From the cell containing the given text, extract its center point as (x, y) coordinate. 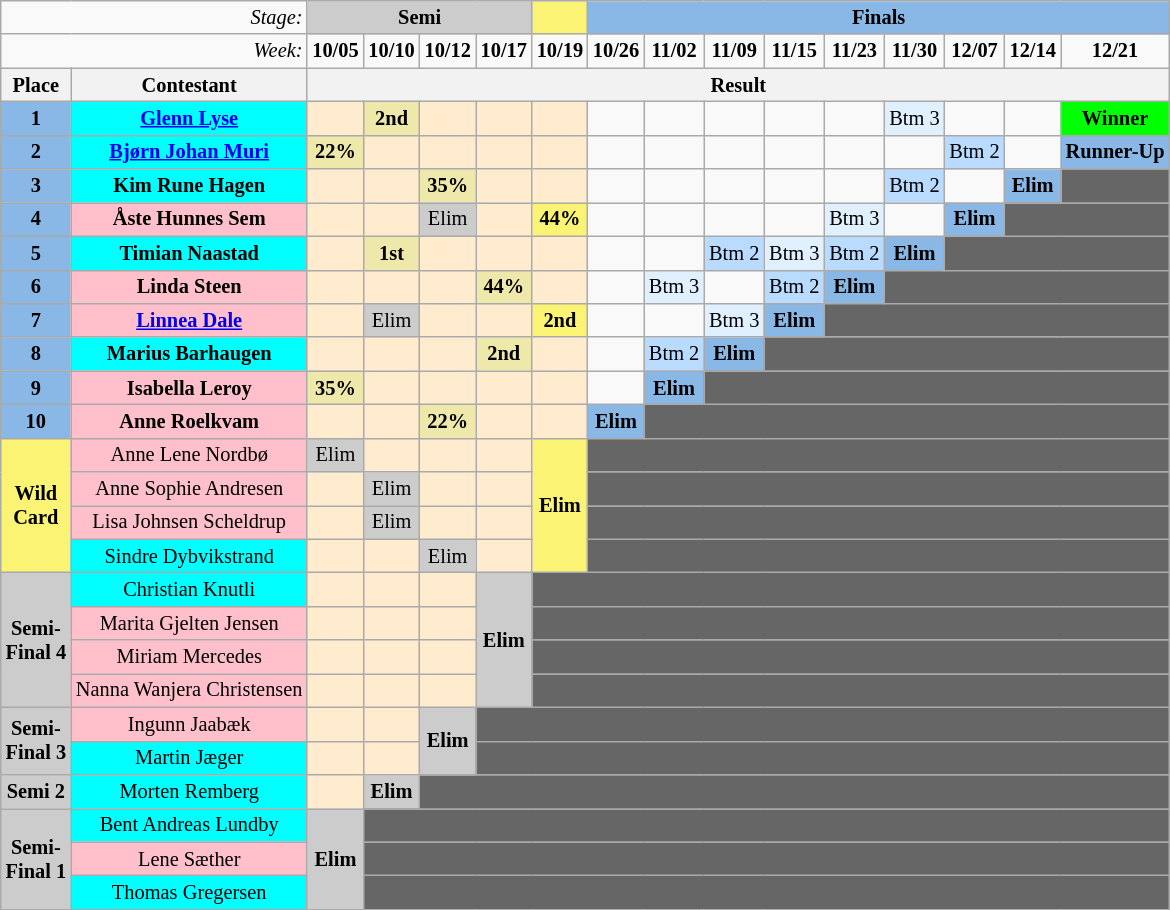
11/02 (674, 51)
Christian Knutli (189, 589)
Marita Gjelten Jensen (189, 623)
12/21 (1116, 51)
Winner (1116, 118)
Isabella Leroy (189, 388)
Semi (419, 17)
8 (36, 354)
Martin Jæger (189, 758)
WildCard (36, 506)
Nanna Wanjera Christensen (189, 690)
11/23 (854, 51)
Lene Sæther (189, 859)
Åste Hunnes Sem (189, 219)
Sindre Dybvikstrand (189, 556)
Contestant (189, 85)
2 (36, 152)
1st (391, 253)
Runner-Up (1116, 152)
Thomas Gregersen (189, 892)
11/15 (794, 51)
Place (36, 85)
10/19 (560, 51)
10/10 (391, 51)
Lisa Johnsen Scheldrup (189, 522)
Morten Remberg (189, 791)
Semi 2 (36, 791)
Marius Barhaugen (189, 354)
Week: (154, 51)
Anne Roelkvam (189, 421)
1 (36, 118)
Ingunn Jaabæk (189, 724)
Linda Steen (189, 287)
Miriam Mercedes (189, 657)
6 (36, 287)
12/14 (1033, 51)
4 (36, 219)
11/09 (734, 51)
Stage: (154, 17)
Finals (878, 17)
10/17 (504, 51)
Anne Sophie Andresen (189, 489)
10 (36, 421)
10/26 (616, 51)
10/05 (335, 51)
Bent Andreas Lundby (189, 825)
Result (738, 85)
12/07 (975, 51)
11/30 (914, 51)
5 (36, 253)
Semi-Final 4 (36, 640)
Bjørn Johan Muri (189, 152)
7 (36, 320)
Anne Lene Nordbø (189, 455)
Timian Naastad (189, 253)
Semi-Final 1 (36, 858)
Kim Rune Hagen (189, 186)
10/12 (448, 51)
Semi-Final 3 (36, 740)
Linnea Dale (189, 320)
9 (36, 388)
Glenn Lyse (189, 118)
3 (36, 186)
